Return [X, Y] of the center of cell containing provided text 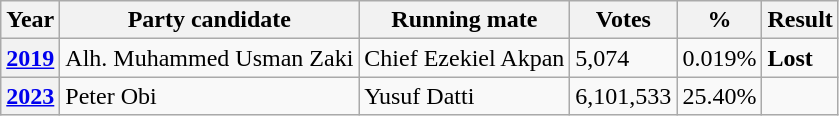
% [720, 20]
Votes [624, 20]
Peter Obi [210, 96]
25.40% [720, 96]
Year [30, 20]
Alh. Muhammed Usman Zaki [210, 58]
Chief Ezekiel Akpan [464, 58]
Result [800, 20]
Party candidate [210, 20]
Lost [800, 58]
Running mate [464, 20]
Yusuf Datti [464, 96]
0.019% [720, 58]
6,101,533 [624, 96]
2023 [30, 96]
5,074 [624, 58]
2019 [30, 58]
